Detect which cell encompasses the target text, then output its [x, y] center coordinate. 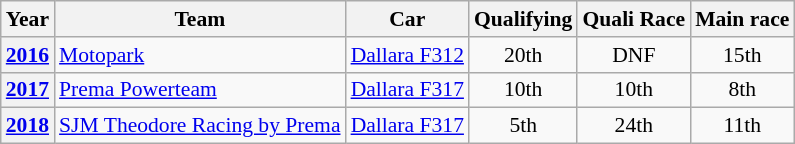
20th [523, 55]
Main race [742, 19]
DNF [634, 55]
Car [408, 19]
Qualifying [523, 19]
Prema Powerteam [200, 90]
2016 [28, 55]
Team [200, 19]
Dallara F312 [408, 55]
Year [28, 19]
8th [742, 90]
Quali Race [634, 19]
24th [634, 126]
SJM Theodore Racing by Prema [200, 126]
2018 [28, 126]
Motopark [200, 55]
15th [742, 55]
5th [523, 126]
2017 [28, 90]
11th [742, 126]
